Return the (x, y) coordinate for the center point of the cell that contains the specified text.  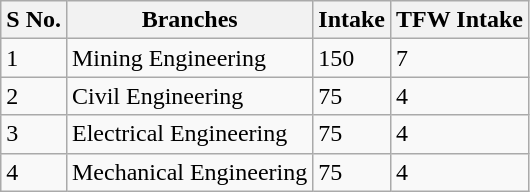
Branches (189, 20)
2 (34, 96)
TFW Intake (460, 20)
Intake (352, 20)
Electrical Engineering (189, 134)
S No. (34, 20)
7 (460, 58)
Civil Engineering (189, 96)
Mining Engineering (189, 58)
Mechanical Engineering (189, 172)
1 (34, 58)
3 (34, 134)
150 (352, 58)
